Scan for the cell matching the given text and deliver its (X, Y) coordinate at center. 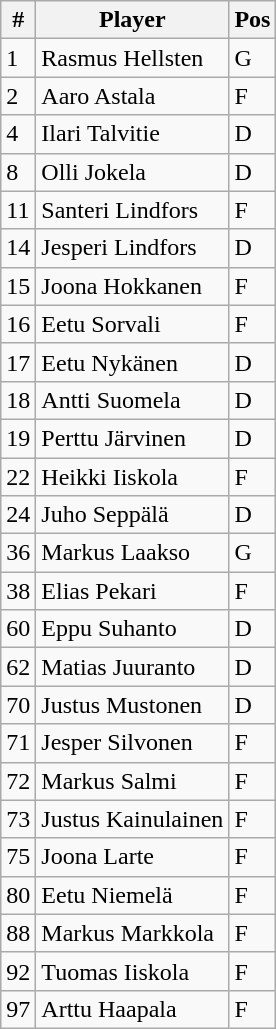
75 (18, 857)
72 (18, 781)
Heikki Iiskola (132, 477)
22 (18, 477)
38 (18, 591)
Perttu Järvinen (132, 438)
Markus Laakso (132, 553)
14 (18, 248)
Jesper Silvonen (132, 743)
2 (18, 96)
Eetu Sorvali (132, 324)
Aaro Astala (132, 96)
19 (18, 438)
Ilari Talvitie (132, 134)
17 (18, 362)
24 (18, 515)
18 (18, 400)
97 (18, 1009)
11 (18, 210)
88 (18, 933)
36 (18, 553)
80 (18, 895)
Markus Salmi (132, 781)
8 (18, 172)
Joona Hokkanen (132, 286)
Justus Kainulainen (132, 819)
70 (18, 705)
Justus Mustonen (132, 705)
60 (18, 629)
Eetu Nykänen (132, 362)
15 (18, 286)
16 (18, 324)
Tuomas Iiskola (132, 971)
Matias Juuranto (132, 667)
Juho Seppälä (132, 515)
Antti Suomela (132, 400)
Eppu Suhanto (132, 629)
Santeri Lindfors (132, 210)
73 (18, 819)
Rasmus Hellsten (132, 58)
# (18, 20)
4 (18, 134)
Arttu Haapala (132, 1009)
Player (132, 20)
Joona Larte (132, 857)
Eetu Niemelä (132, 895)
Elias Pekari (132, 591)
1 (18, 58)
Olli Jokela (132, 172)
71 (18, 743)
92 (18, 971)
Jesperi Lindfors (132, 248)
Pos (252, 20)
Markus Markkola (132, 933)
62 (18, 667)
